Find where the given text appears and provide that cell's center as [X, Y] coordinate. 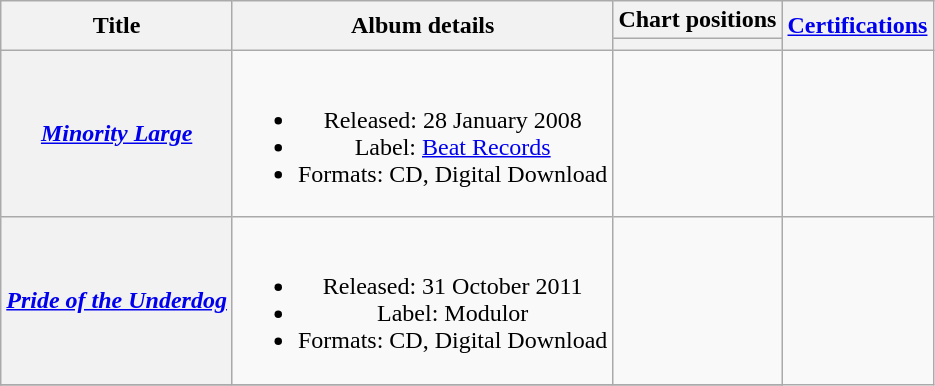
Album details [422, 26]
Released: 28 January 2008Label: Beat RecordsFormats: CD, Digital Download [422, 134]
Released: 31 October 2011Label: ModulorFormats: CD, Digital Download [422, 300]
Chart positions [698, 20]
Title [117, 26]
Minority Large [117, 134]
Certifications [858, 26]
Pride of the Underdog [117, 300]
